Determine the (x, y) coordinate at the center of the cell enclosing the given text.  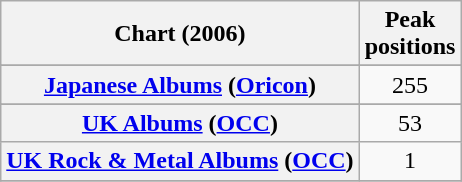
1 (410, 161)
Peakpositions (410, 34)
Chart (2006) (180, 34)
Japanese Albums (Oricon) (180, 85)
UK Rock & Metal Albums (OCC) (180, 161)
53 (410, 123)
UK Albums (OCC) (180, 123)
255 (410, 85)
